Scan for the cell matching the given text and deliver its (x, y) coordinate at center. 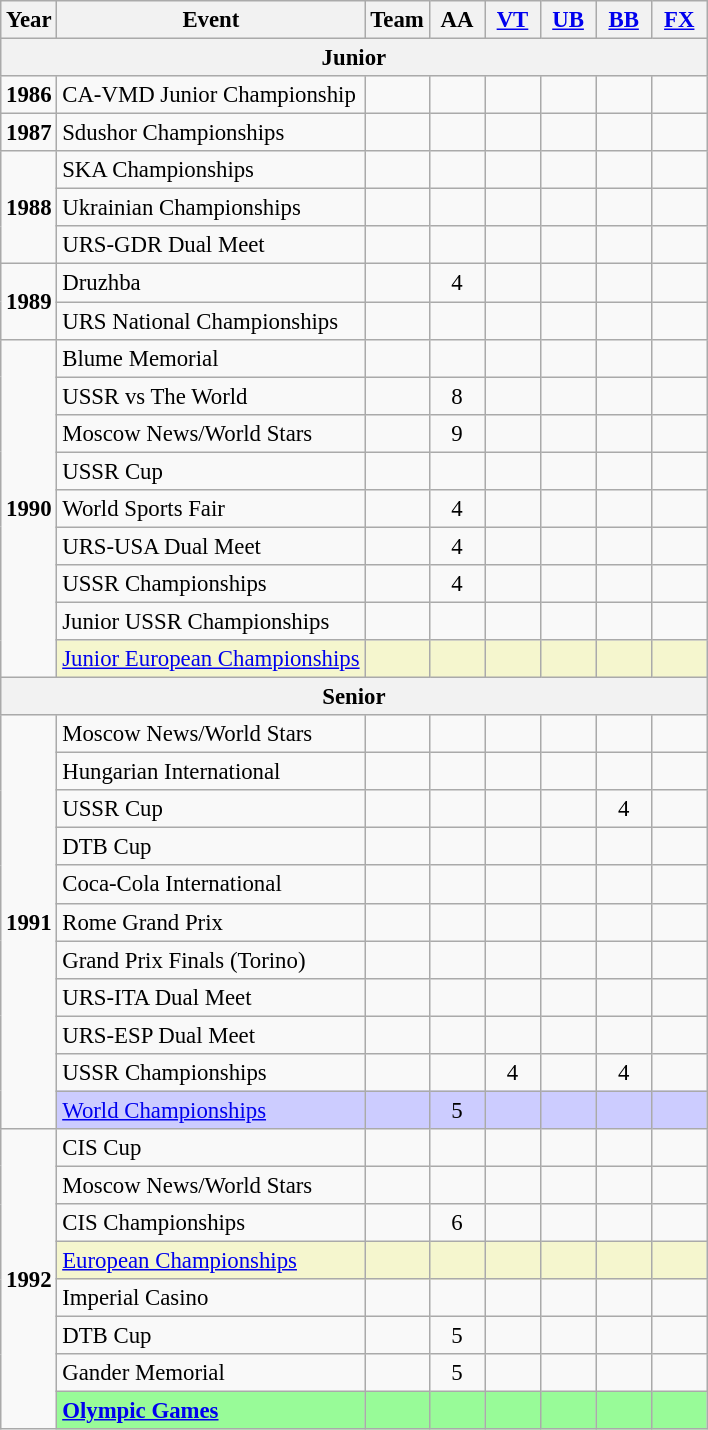
UB (568, 20)
1990 (29, 508)
URS-ESP Dual Meet (211, 1035)
6 (457, 1223)
BB (624, 20)
1988 (29, 208)
Druzhba (211, 283)
SKA Championships (211, 170)
8 (457, 396)
USSR vs The World (211, 396)
CIS Championships (211, 1223)
Grand Prix Finals (Torino) (211, 960)
Rome Grand Prix (211, 922)
European Championships (211, 1261)
Gander Memorial (211, 1373)
AA (457, 20)
1989 (29, 302)
Junior (354, 58)
URS-ITA Dual Meet (211, 997)
Junior USSR Championships (211, 621)
Hungarian International (211, 772)
Sdushor Championships (211, 133)
1991 (29, 922)
Imperial Casino (211, 1298)
URS-GDR Dual Meet (211, 245)
URS National Championships (211, 321)
CIS Cup (211, 1148)
World Championships (211, 1110)
CA-VMD Junior Championship (211, 95)
Junior European Championships (211, 659)
Senior (354, 697)
Event (211, 20)
URS-USA Dual Meet (211, 546)
1986 (29, 95)
World Sports Fair (211, 509)
1992 (29, 1280)
Team (397, 20)
9 (457, 433)
Coca-Cola International (211, 885)
VT (513, 20)
1987 (29, 133)
Olympic Games (211, 1411)
Year (29, 20)
Blume Memorial (211, 358)
Ukrainian Championships (211, 208)
FX (679, 20)
